Return the (x, y) coordinate for the center point of the cell that contains the specified text.  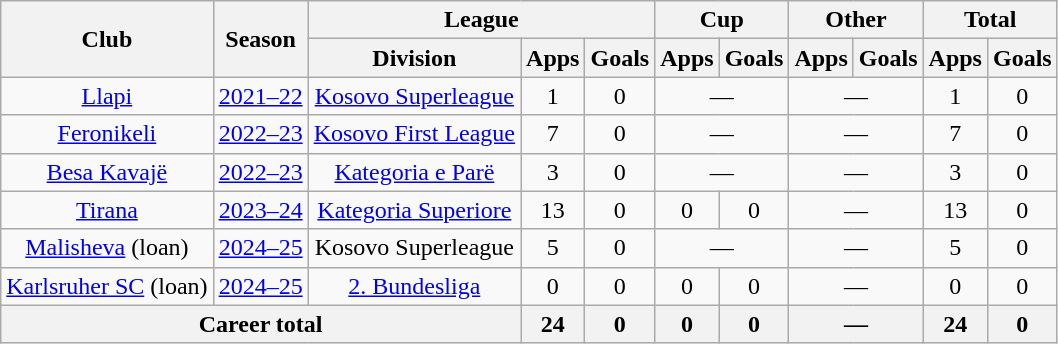
League (482, 20)
Club (107, 39)
Kategoria Superiore (414, 210)
Karlsruher SC (loan) (107, 286)
Malisheva (loan) (107, 248)
Division (414, 58)
Total (990, 20)
Feronikeli (107, 134)
2. Bundesliga (414, 286)
Kosovo First League (414, 134)
Llapi (107, 96)
Career total (261, 324)
Season (260, 39)
Cup (722, 20)
Tirana (107, 210)
Other (856, 20)
Kategoria e Parë (414, 172)
Besa Kavajë (107, 172)
2021–22 (260, 96)
2023–24 (260, 210)
